Detect which cell encompasses the target text, then output its [x, y] center coordinate. 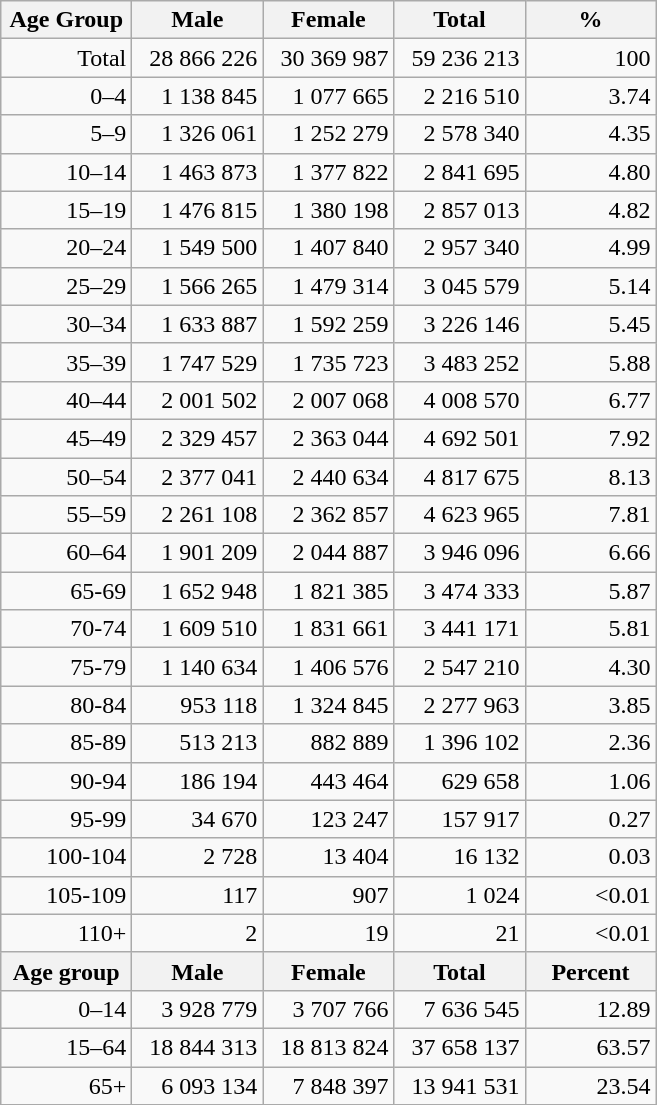
186 194 [198, 781]
45–49 [66, 438]
2 957 340 [460, 248]
4.82 [590, 210]
5–9 [66, 134]
75-79 [66, 667]
21 [460, 933]
1 549 500 [198, 248]
100-104 [66, 857]
70-74 [66, 629]
90-94 [66, 781]
1 735 723 [328, 362]
10–14 [66, 172]
0.03 [590, 857]
6 093 134 [198, 1085]
5.14 [590, 286]
6.77 [590, 400]
28 866 226 [198, 58]
50–54 [66, 477]
30 369 987 [328, 58]
2 363 044 [328, 438]
13 404 [328, 857]
20–24 [66, 248]
5.88 [590, 362]
4 008 570 [460, 400]
443 464 [328, 781]
1 633 887 [198, 324]
1 324 845 [328, 705]
37 658 137 [460, 1047]
6.66 [590, 553]
34 670 [198, 819]
80-84 [66, 705]
629 658 [460, 781]
2 728 [198, 857]
0–14 [66, 1009]
5.81 [590, 629]
3 928 779 [198, 1009]
907 [328, 895]
3 441 171 [460, 629]
4.80 [590, 172]
25–29 [66, 286]
2 001 502 [198, 400]
40–44 [66, 400]
1 609 510 [198, 629]
19 [328, 933]
18 844 313 [198, 1047]
4.30 [590, 667]
1 138 845 [198, 96]
2 261 108 [198, 515]
59 236 213 [460, 58]
1 377 822 [328, 172]
1 831 661 [328, 629]
4 817 675 [460, 477]
30–34 [66, 324]
0–4 [66, 96]
18 813 824 [328, 1047]
105-109 [66, 895]
Age Group [66, 20]
2 857 013 [460, 210]
882 889 [328, 743]
4.99 [590, 248]
85-89 [66, 743]
3 946 096 [460, 553]
1 326 061 [198, 134]
100 [590, 58]
3.85 [590, 705]
2 329 457 [198, 438]
2.36 [590, 743]
2 007 068 [328, 400]
1.06 [590, 781]
157 917 [460, 819]
2 377 041 [198, 477]
8.13 [590, 477]
1 476 815 [198, 210]
2 362 857 [328, 515]
0.27 [590, 819]
13 941 531 [460, 1085]
65+ [66, 1085]
1 592 259 [328, 324]
15–64 [66, 1047]
7.92 [590, 438]
2 578 340 [460, 134]
7 636 545 [460, 1009]
1 821 385 [328, 591]
1 252 279 [328, 134]
Percent [590, 971]
1 380 198 [328, 210]
1 463 873 [198, 172]
1 396 102 [460, 743]
1 479 314 [328, 286]
1 566 265 [198, 286]
4 692 501 [460, 438]
95-99 [66, 819]
5.87 [590, 591]
2 044 887 [328, 553]
7 848 397 [328, 1085]
110+ [66, 933]
2 440 634 [328, 477]
2 547 210 [460, 667]
7.81 [590, 515]
2 277 963 [460, 705]
1 406 576 [328, 667]
953 118 [198, 705]
16 132 [460, 857]
55–59 [66, 515]
3 226 146 [460, 324]
3.74 [590, 96]
1 407 840 [328, 248]
23.54 [590, 1085]
60–64 [66, 553]
4 623 965 [460, 515]
3 045 579 [460, 286]
1 747 529 [198, 362]
5.45 [590, 324]
1 652 948 [198, 591]
Age group [66, 971]
1 024 [460, 895]
1 077 665 [328, 96]
1 901 209 [198, 553]
63.57 [590, 1047]
35–39 [66, 362]
3 707 766 [328, 1009]
1 140 634 [198, 667]
4.35 [590, 134]
2 216 510 [460, 96]
3 474 333 [460, 591]
65-69 [66, 591]
15–19 [66, 210]
117 [198, 895]
123 247 [328, 819]
2 841 695 [460, 172]
% [590, 20]
513 213 [198, 743]
2 [198, 933]
3 483 252 [460, 362]
12.89 [590, 1009]
